Find where the given text appears and provide that cell's center as (x, y) coordinate. 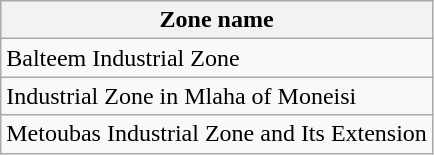
Metoubas Industrial Zone and Its Extension (217, 134)
Zone name (217, 20)
Balteem Industrial Zone (217, 58)
Industrial Zone in Mlaha of Moneisi (217, 96)
